Detect which cell encompasses the target text, then output its [x, y] center coordinate. 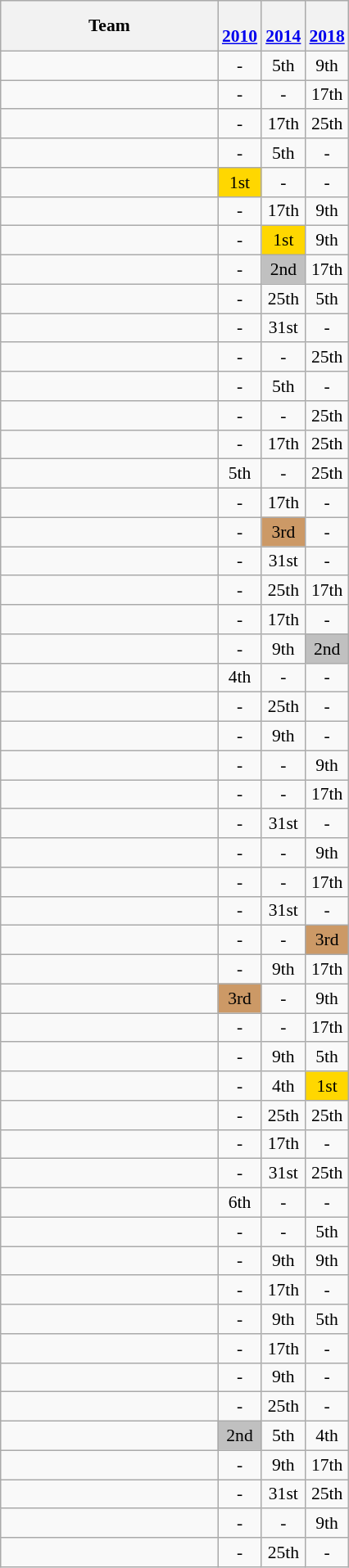
2010 [239, 26]
2014 [283, 26]
Team [110, 26]
6th [239, 1203]
2018 [326, 26]
